Capture the cell that displays the provided text and extract its (X, Y) central coordinate. 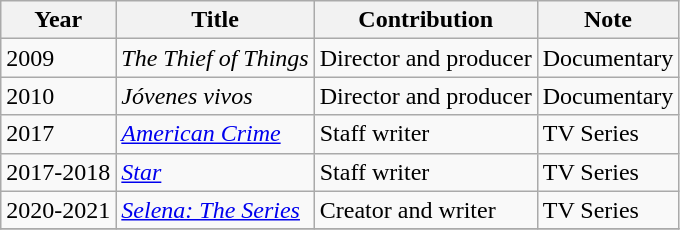
Contribution (426, 20)
Year (58, 20)
American Crime (215, 134)
Star (215, 172)
Note (608, 20)
Selena: The Series (215, 210)
2017 (58, 134)
2010 (58, 96)
Title (215, 20)
Creator and writer (426, 210)
2020-2021 (58, 210)
2017-2018 (58, 172)
Jóvenes vivos (215, 96)
The Thief of Things (215, 58)
2009 (58, 58)
